Determine the [X, Y] coordinate at the center of the cell enclosing the given text.  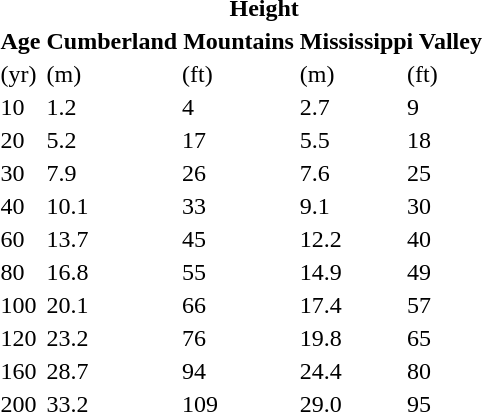
33 [238, 206]
19.8 [350, 338]
2.7 [350, 107]
12.2 [350, 239]
9.1 [350, 206]
5.5 [350, 140]
26 [238, 173]
10.1 [112, 206]
13.7 [112, 239]
17 [238, 140]
28.7 [112, 371]
1.2 [112, 107]
7.6 [350, 173]
(ft) [238, 74]
94 [238, 371]
5.2 [112, 140]
16.8 [112, 272]
24.4 [350, 371]
14.9 [350, 272]
17.4 [350, 305]
76 [238, 338]
23.2 [112, 338]
4 [238, 107]
20.1 [112, 305]
45 [238, 239]
Cumberland Mountains [170, 41]
66 [238, 305]
7.9 [112, 173]
55 [238, 272]
